For the text-containing cell, return its midpoint in [X, Y] coordinate format. 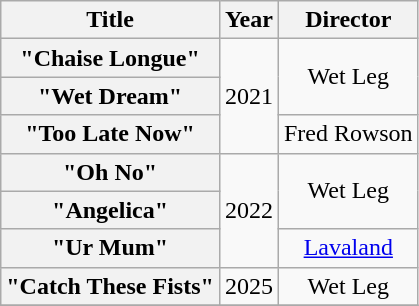
Lavaland [348, 248]
2025 [248, 286]
"Angelica" [110, 210]
"Oh No" [110, 172]
"Wet Dream" [110, 96]
2022 [248, 210]
"Too Late Now" [110, 134]
"Catch These Fists" [110, 286]
"Ur Mum" [110, 248]
"Chaise Longue" [110, 58]
Title [110, 20]
2021 [248, 96]
Director [348, 20]
Fred Rowson [348, 134]
Year [248, 20]
